Find where the given text appears and provide that cell's center as (X, Y) coordinate. 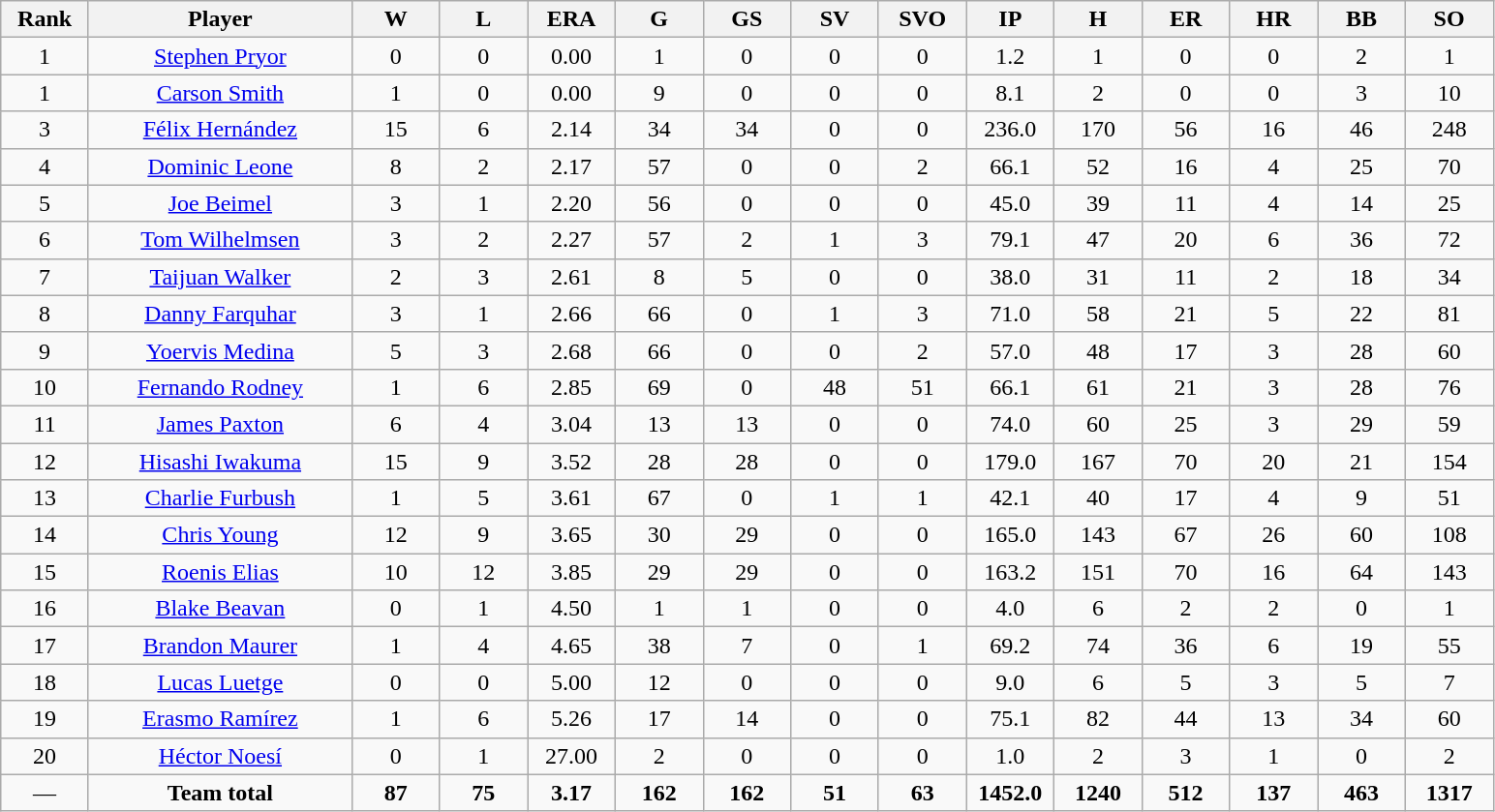
167 (1098, 462)
44 (1185, 719)
Hisashi Iwakuma (220, 462)
52 (1098, 166)
38 (658, 646)
71.0 (1011, 314)
4.50 (571, 609)
Roenis Elias (220, 572)
57.0 (1011, 350)
Chris Young (220, 535)
Erasmo Ramírez (220, 719)
165.0 (1011, 535)
3.65 (571, 535)
463 (1361, 793)
76 (1449, 387)
31 (1098, 277)
Lucas Luetge (220, 682)
2.66 (571, 314)
H (1098, 19)
108 (1449, 535)
8.1 (1011, 93)
3.61 (571, 498)
69.2 (1011, 646)
Charlie Furbush (220, 498)
SVO (922, 19)
Félix Hernández (220, 130)
154 (1449, 462)
179.0 (1011, 462)
5.00 (571, 682)
2.17 (571, 166)
Brandon Maurer (220, 646)
82 (1098, 719)
47 (1098, 240)
4.0 (1011, 609)
61 (1098, 387)
Dominic Leone (220, 166)
22 (1361, 314)
Rank (45, 19)
1452.0 (1011, 793)
ERA (571, 19)
W (395, 19)
ER (1185, 19)
Player (220, 19)
James Paxton (220, 424)
236.0 (1011, 130)
Blake Beavan (220, 609)
69 (658, 387)
BB (1361, 19)
46 (1361, 130)
1.2 (1011, 56)
30 (658, 535)
2.68 (571, 350)
Fernando Rodney (220, 387)
9.0 (1011, 682)
55 (1449, 646)
Taijuan Walker (220, 277)
72 (1449, 240)
Joe Beimel (220, 203)
74.0 (1011, 424)
2.20 (571, 203)
Yoervis Medina (220, 350)
248 (1449, 130)
512 (1185, 793)
L (484, 19)
58 (1098, 314)
59 (1449, 424)
2.61 (571, 277)
2.85 (571, 387)
2.14 (571, 130)
87 (395, 793)
151 (1098, 572)
G (658, 19)
1.0 (1011, 756)
74 (1098, 646)
Tom Wilhelmsen (220, 240)
5.26 (571, 719)
Héctor Noesí (220, 756)
81 (1449, 314)
64 (1361, 572)
75 (484, 793)
1240 (1098, 793)
170 (1098, 130)
63 (922, 793)
3.17 (571, 793)
163.2 (1011, 572)
SV (835, 19)
IP (1011, 19)
45.0 (1011, 203)
3.52 (571, 462)
40 (1098, 498)
3.85 (571, 572)
GS (747, 19)
26 (1274, 535)
27.00 (571, 756)
Carson Smith (220, 93)
SO (1449, 19)
137 (1274, 793)
3.04 (571, 424)
75.1 (1011, 719)
79.1 (1011, 240)
4.65 (571, 646)
Team total (220, 793)
Stephen Pryor (220, 56)
42.1 (1011, 498)
— (45, 793)
2.27 (571, 240)
1317 (1449, 793)
HR (1274, 19)
Danny Farquhar (220, 314)
38.0 (1011, 277)
39 (1098, 203)
